From the cell containing the given text, extract its center point as [X, Y] coordinate. 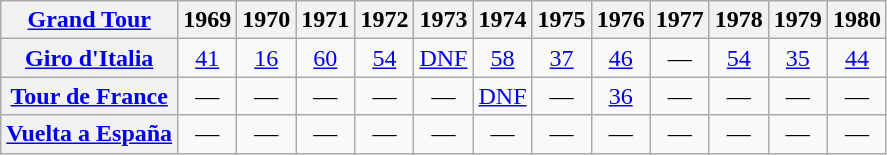
1970 [266, 20]
60 [326, 58]
1969 [208, 20]
Vuelta a España [90, 134]
Tour de France [90, 96]
58 [502, 58]
1977 [680, 20]
1973 [444, 20]
36 [620, 96]
44 [856, 58]
35 [798, 58]
1974 [502, 20]
37 [562, 58]
1979 [798, 20]
1972 [384, 20]
1980 [856, 20]
41 [208, 58]
1978 [738, 20]
1971 [326, 20]
1975 [562, 20]
46 [620, 58]
16 [266, 58]
1976 [620, 20]
Grand Tour [90, 20]
Giro d'Italia [90, 58]
